Extract the (x, y) coordinate from the center of the cell holding the provided text.  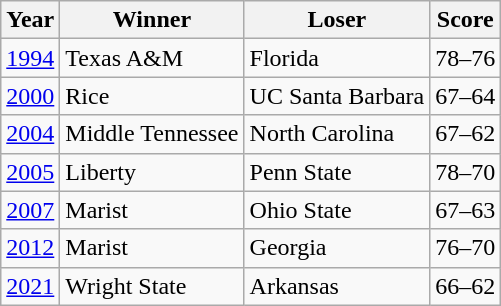
Winner (152, 20)
Penn State (337, 172)
Wright State (152, 286)
Georgia (337, 248)
66–62 (466, 286)
78–76 (466, 58)
Arkansas (337, 286)
2021 (30, 286)
Florida (337, 58)
2012 (30, 248)
Ohio State (337, 210)
76–70 (466, 248)
Year (30, 20)
78–70 (466, 172)
2000 (30, 96)
67–62 (466, 134)
Liberty (152, 172)
Score (466, 20)
North Carolina (337, 134)
Rice (152, 96)
1994 (30, 58)
2005 (30, 172)
2007 (30, 210)
Loser (337, 20)
UC Santa Barbara (337, 96)
67–63 (466, 210)
Texas A&M (152, 58)
Middle Tennessee (152, 134)
67–64 (466, 96)
2004 (30, 134)
